From the cell containing the given text, extract its center point as [x, y] coordinate. 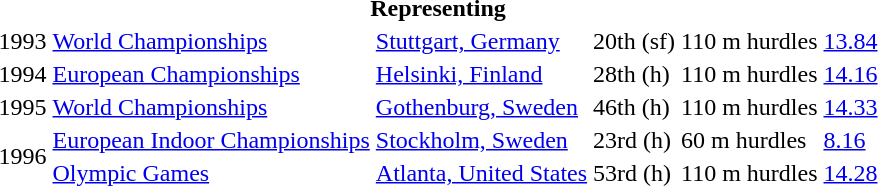
23rd (h) [634, 140]
60 m hurdles [750, 140]
20th (sf) [634, 41]
46th (h) [634, 107]
European Championships [211, 74]
Gothenburg, Sweden [481, 107]
Stockholm, Sweden [481, 140]
28th (h) [634, 74]
European Indoor Championships [211, 140]
Stuttgart, Germany [481, 41]
Helsinki, Finland [481, 74]
